Find where the given text appears and provide that cell's center as [X, Y] coordinate. 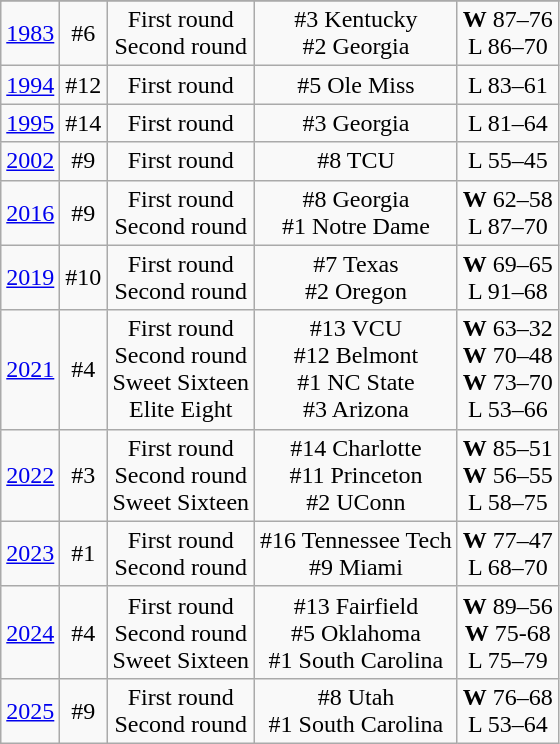
2019 [30, 278]
L 55–45 [508, 161]
#10 [84, 278]
W 62–58L 87–70 [508, 212]
#6 [84, 34]
#3 Georgia [356, 123]
#3 [84, 475]
#7 Texas#2 Oregon [356, 278]
#8 Georgia#1 Notre Dame [356, 212]
W 63–32W 70–48W 73–70L 53–66 [508, 370]
2021 [30, 370]
#3 Kentucky#2 Georgia [356, 34]
W 85–51 W 56–55L 58–75 [508, 475]
1994 [30, 85]
#5 Ole Miss [356, 85]
#14 [84, 123]
W 87–76L 86–70 [508, 34]
W 69–65L 91–68 [508, 278]
#13 Fairfield#5 Oklahoma#1 South Carolina [356, 632]
2022 [30, 475]
W 76–68L 53–64 [508, 710]
W 89–56W 75-68 L 75–79 [508, 632]
#14 Charlotte#11 Princeton#2 UConn [356, 475]
2016 [30, 212]
W 77–47L 68–70 [508, 554]
First roundSecond roundSweet SixteenElite Eight [181, 370]
#13 VCU#12 Belmont#1 NC State#3 Arizona [356, 370]
#16 Tennessee Tech#9 Miami [356, 554]
2023 [30, 554]
#12 [84, 85]
2024 [30, 632]
2025 [30, 710]
#8 TCU [356, 161]
1983 [30, 34]
1995 [30, 123]
2002 [30, 161]
#8 Utah#1 South Carolina [356, 710]
L 83–61 [508, 85]
#1 [84, 554]
L 81–64 [508, 123]
